Capture the cell that displays the provided text and extract its [X, Y] central coordinate. 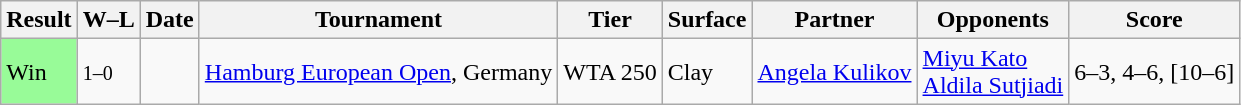
Tournament [378, 20]
Angela Kulikov [834, 72]
Clay [707, 72]
WTA 250 [610, 72]
W–L [108, 20]
Partner [834, 20]
Opponents [993, 20]
Surface [707, 20]
Date [170, 20]
Miyu Kato Aldila Sutjiadi [993, 72]
6–3, 4–6, [10–6] [1154, 72]
Win [39, 72]
Result [39, 20]
Score [1154, 20]
Tier [610, 20]
1–0 [108, 72]
Hamburg European Open, Germany [378, 72]
